Identify which cell holds the provided text, then report its [x, y] central coordinate. 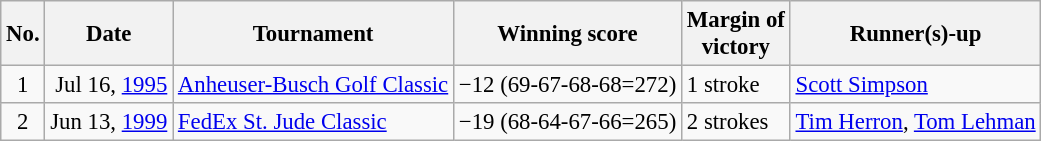
Winning score [568, 34]
1 [23, 85]
Jun 13, 1999 [109, 122]
1 stroke [736, 85]
Anheuser-Busch Golf Classic [314, 85]
2 [23, 122]
No. [23, 34]
Scott Simpson [916, 85]
Date [109, 34]
−12 (69-67-68-68=272) [568, 85]
Margin ofvictory [736, 34]
Tim Herron, Tom Lehman [916, 122]
FedEx St. Jude Classic [314, 122]
Tournament [314, 34]
2 strokes [736, 122]
Jul 16, 1995 [109, 85]
−19 (68-64-67-66=265) [568, 122]
Runner(s)-up [916, 34]
